Pinpoint the cell where the given text exists, returning its [X, Y] midpoint coordinate. 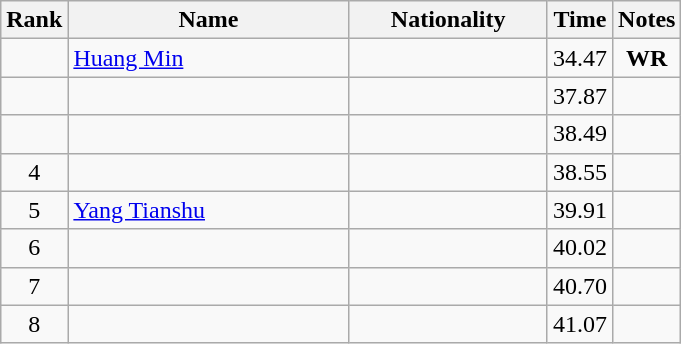
7 [34, 286]
37.87 [580, 96]
34.47 [580, 58]
41.07 [580, 324]
4 [34, 172]
6 [34, 248]
5 [34, 210]
Time [580, 20]
WR [647, 58]
38.49 [580, 134]
8 [34, 324]
38.55 [580, 172]
Rank [34, 20]
Name [208, 20]
Yang Tianshu [208, 210]
Nationality [448, 20]
40.70 [580, 286]
Huang Min [208, 58]
40.02 [580, 248]
39.91 [580, 210]
Notes [647, 20]
